Return (x, y) of the center of cell containing provided text 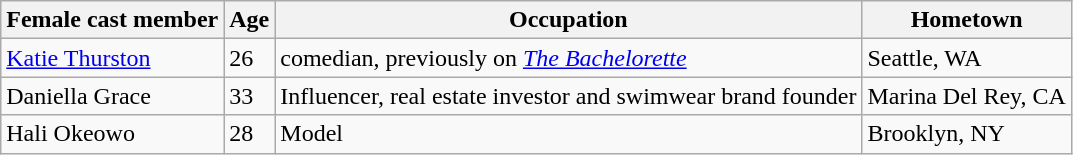
Female cast member (112, 20)
Hometown (966, 20)
Daniella Grace (112, 96)
28 (250, 134)
Hali Okeowo (112, 134)
Occupation (568, 20)
comedian, previously on The Bachelorette (568, 58)
Seattle, WA (966, 58)
26 (250, 58)
Age (250, 20)
Marina Del Rey, CA (966, 96)
Model (568, 134)
Influencer, real estate investor and swimwear brand founder (568, 96)
Brooklyn, NY (966, 134)
Katie Thurston (112, 58)
33 (250, 96)
